Detect which cell encompasses the target text, then output its [X, Y] center coordinate. 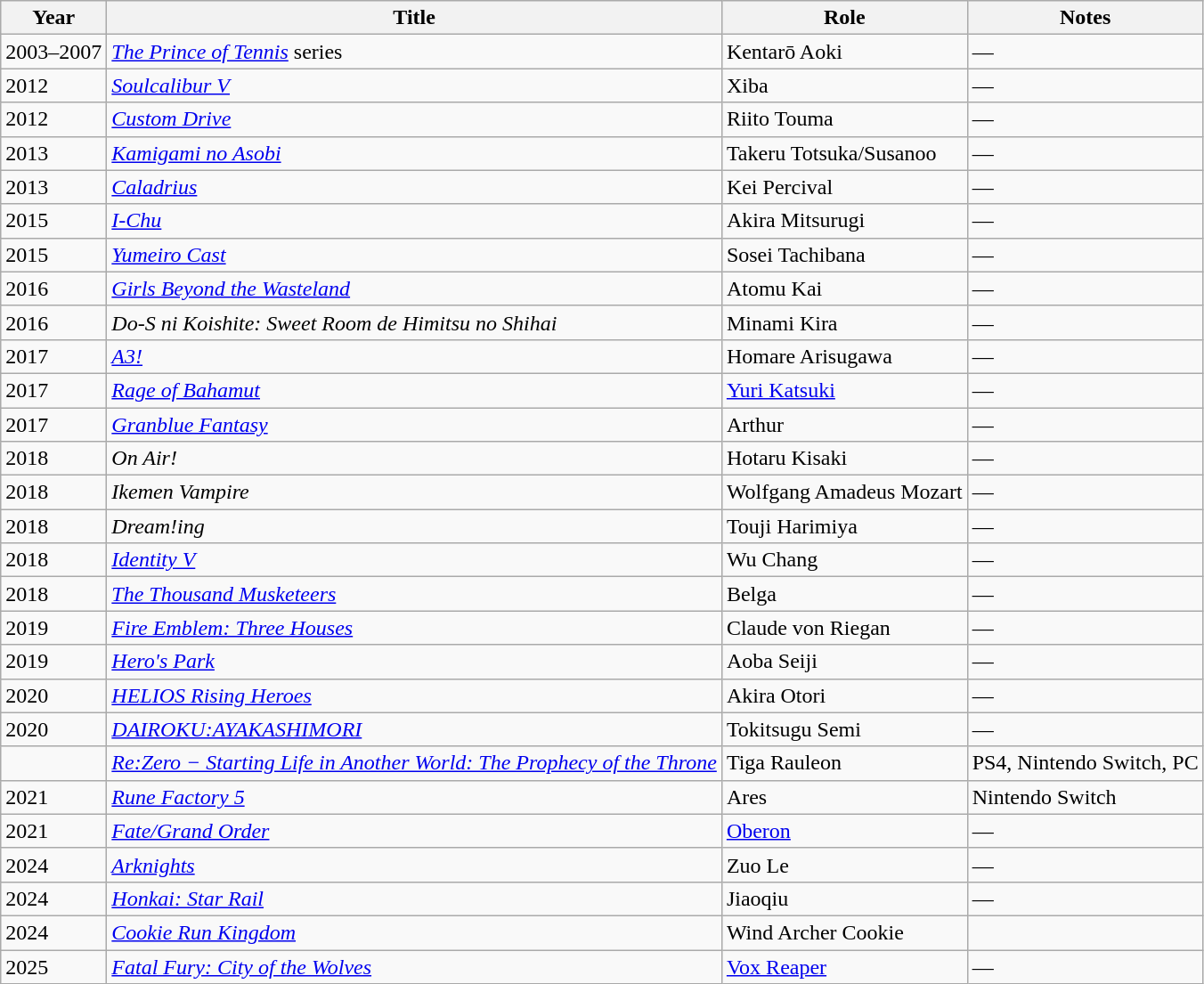
Cookie Run Kingdom [415, 932]
Wu Chang [844, 560]
Dream!ing [415, 526]
Belga [844, 594]
Akira Mitsurugi [844, 221]
Zuo Le [844, 865]
Soulcalibur V [415, 85]
Takeru Totsuka/Susanoo [844, 153]
Hotaru Kisaki [844, 459]
Fate/Grand Order [415, 831]
Yumeiro Cast [415, 255]
Honkai: Star Rail [415, 899]
Homare Arisugawa [844, 356]
Claude von Riegan [844, 628]
Arknights [415, 865]
Fatal Fury: City of the Wolves [415, 966]
HELIOS Rising Heroes [415, 695]
Ares [844, 797]
Tiga Rauleon [844, 763]
Oberon [844, 831]
A3! [415, 356]
Wolfgang Amadeus Mozart [844, 492]
On Air! [415, 459]
2025 [53, 966]
Caladrius [415, 187]
Rune Factory 5 [415, 797]
Custom Drive [415, 119]
Kentarō Aoki [844, 52]
Jiaoqiu [844, 899]
Wind Archer Cookie [844, 932]
I-Chu [415, 221]
Identity V [415, 560]
PS4, Nintendo Switch, PC [1085, 763]
Rage of Bahamut [415, 390]
Do-S ni Koishite: Sweet Room de Himitsu no Shihai [415, 322]
Vox Reaper [844, 966]
Xiba [844, 85]
Nintendo Switch [1085, 797]
Yuri Katsuki [844, 390]
Year [53, 18]
Touji Harimiya [844, 526]
Aoba Seiji [844, 662]
2003–2007 [53, 52]
Tokitsugu Semi [844, 729]
Title [415, 18]
Kei Percival [844, 187]
Girls Beyond the Wasteland [415, 289]
Hero's Park [415, 662]
The Prince of Tennis series [415, 52]
Minami Kira [844, 322]
Notes [1085, 18]
Kamigami no Asobi [415, 153]
Re:Zero − Starting Life in Another World: The Prophecy of the Throne [415, 763]
Role [844, 18]
The Thousand Musketeers [415, 594]
DAIROKU:AYAKASHIMORI [415, 729]
Arthur [844, 425]
Sosei Tachibana [844, 255]
Akira Otori [844, 695]
Granblue Fantasy [415, 425]
Riito Touma [844, 119]
Ikemen Vampire [415, 492]
Fire Emblem: Three Houses [415, 628]
Atomu Kai [844, 289]
